Search for the cell housing the specified text and yield its [X, Y] center coordinate. 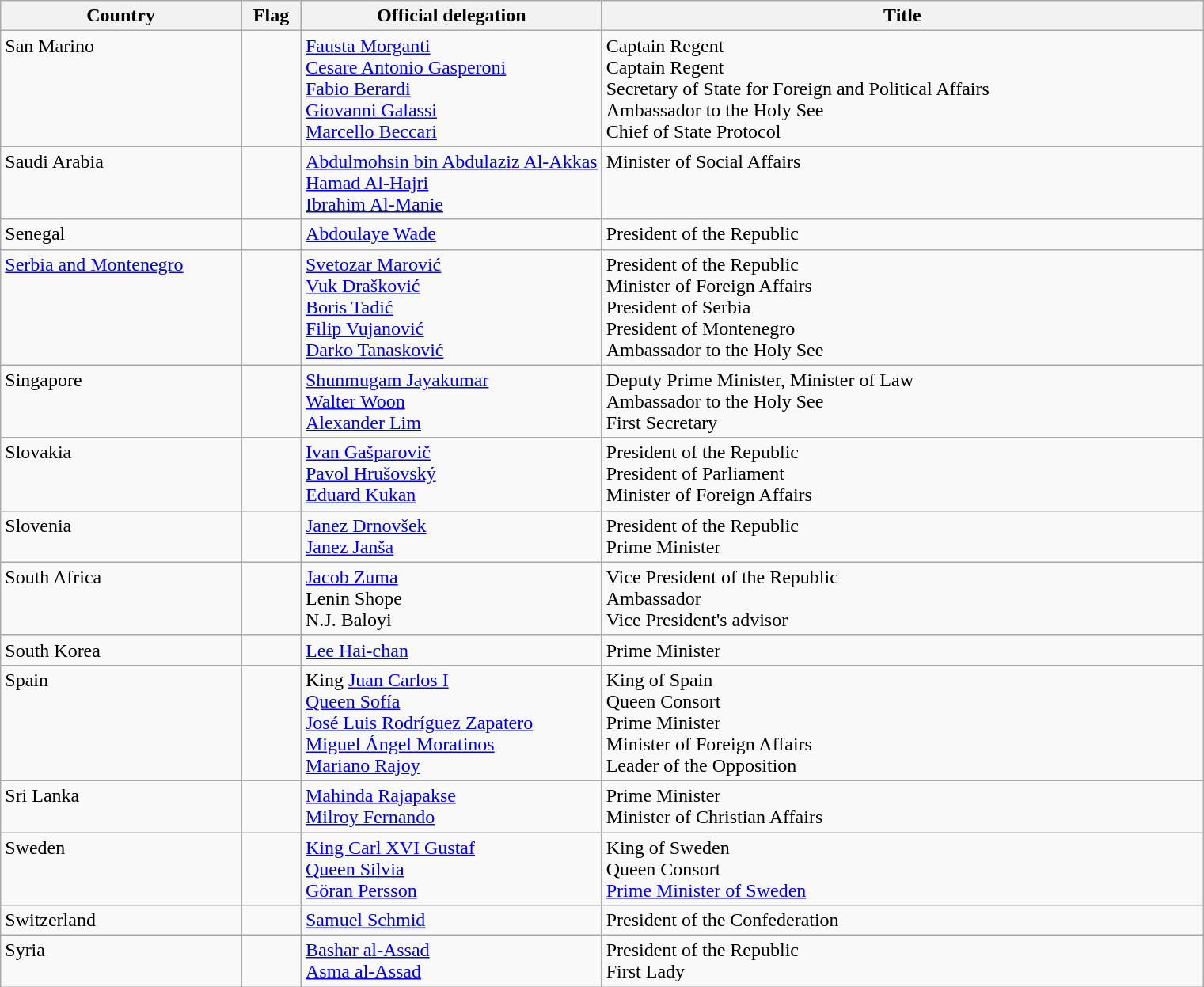
Country [121, 16]
Fausta MorgantiCesare Antonio GasperoniFabio BerardiGiovanni GalassiMarcello Beccari [451, 89]
King of SwedenQueen ConsortPrime Minister of Sweden [902, 869]
Syria [121, 961]
Switzerland [121, 921]
President of the Confederation [902, 921]
Mahinda RajapakseMilroy Fernando [451, 806]
Saudi Arabia [121, 183]
Sweden [121, 869]
Bashar al-AssadAsma al-Assad [451, 961]
Janez DrnovšekJanez Janša [451, 537]
Slovenia [121, 537]
Deputy Prime Minister, Minister of LawAmbassador to the Holy SeeFirst Secretary [902, 401]
Abdulmohsin bin Abdulaziz Al-Akkas Hamad Al-Hajri Ibrahim Al-Manie [451, 183]
President of the RepublicMinister of Foreign AffairsPresident of SerbiaPresident of MontenegroAmbassador to the Holy See [902, 307]
Title [902, 16]
Official delegation [451, 16]
Shunmugam JayakumarWalter WoonAlexander Lim [451, 401]
Senegal [121, 234]
President of the Republic [902, 234]
South Africa [121, 598]
Samuel Schmid [451, 921]
President of the RepublicFirst Lady [902, 961]
President of the RepublicPrime Minister [902, 537]
Lee Hai-chan [451, 650]
Vice President of the Republic Ambassador Vice President's advisor [902, 598]
Minister of Social Affairs [902, 183]
San Marino [121, 89]
King Juan Carlos IQueen SofíaJosé Luis Rodríguez ZapateroMiguel Ángel MoratinosMariano Rajoy [451, 723]
Jacob ZumaLenin ShopeN.J. Baloyi [451, 598]
King of SpainQueen ConsortPrime MinisterMinister of Foreign AffairsLeader of the Opposition [902, 723]
Singapore [121, 401]
Captain RegentCaptain RegentSecretary of State for Foreign and Political Affairs Ambassador to the Holy See Chief of State Protocol [902, 89]
Prime Minister [902, 650]
Abdoulaye Wade [451, 234]
Ivan GašparovičPavol HrušovskýEduard Kukan [451, 474]
Sri Lanka [121, 806]
President of the RepublicPresident of ParliamentMinister of Foreign Affairs [902, 474]
Svetozar MarovićVuk DraškovićBoris TadićFilip VujanovićDarko Tanasković [451, 307]
Spain [121, 723]
King Carl XVI GustafQueen SilviaGöran Persson [451, 869]
Serbia and Montenegro [121, 307]
Prime MinisterMinister of Christian Affairs [902, 806]
South Korea [121, 650]
Flag [271, 16]
Slovakia [121, 474]
